Scan for the cell matching the given text and deliver its [X, Y] coordinate at center. 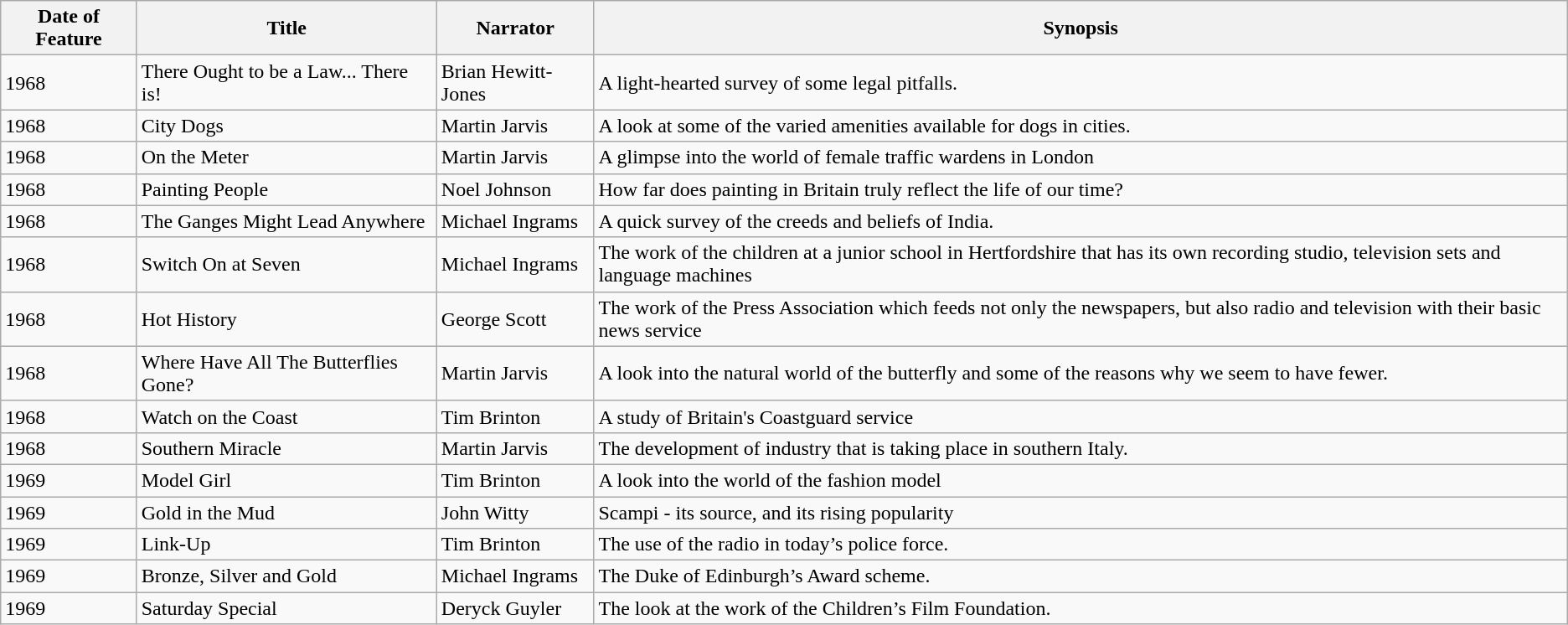
The use of the radio in today’s police force. [1081, 545]
Southern Miracle [286, 448]
The Ganges Might Lead Anywhere [286, 221]
A study of Britain's Coastguard service [1081, 416]
Deryck Guyler [515, 608]
Model Girl [286, 480]
Brian Hewitt-Jones [515, 82]
Noel Johnson [515, 189]
Saturday Special [286, 608]
Date of Feature [69, 28]
How far does painting in Britain truly reflect the life of our time? [1081, 189]
On the Meter [286, 158]
Scampi - its source, and its rising popularity [1081, 512]
George Scott [515, 318]
A light-hearted survey of some legal pitfalls. [1081, 82]
Bronze, Silver and Gold [286, 576]
Synopsis [1081, 28]
The look at the work of the Children’s Film Foundation. [1081, 608]
Title [286, 28]
The work of the children at a junior school in Hertfordshire that has its own recording studio, television sets and language machines [1081, 265]
John Witty [515, 512]
A look at some of the varied amenities available for dogs in cities. [1081, 126]
Where Have All The Butterflies Gone? [286, 374]
Painting People [286, 189]
Hot History [286, 318]
Switch On at Seven [286, 265]
The work of the Press Association which feeds not only the newspapers, but also radio and television with their basic news service [1081, 318]
A look into the world of the fashion model [1081, 480]
The development of industry that is taking place in southern Italy. [1081, 448]
Link-Up [286, 545]
A look into the natural world of the butterfly and some of the reasons why we seem to have fewer. [1081, 374]
A quick survey of the creeds and beliefs of India. [1081, 221]
City Dogs [286, 126]
The Duke of Edinburgh’s Award scheme. [1081, 576]
Watch on the Coast [286, 416]
There Ought to be a Law... There is! [286, 82]
Narrator [515, 28]
Gold in the Mud [286, 512]
A glimpse into the world of female traffic wardens in London [1081, 158]
